From the cell containing the given text, extract its center point as (x, y) coordinate. 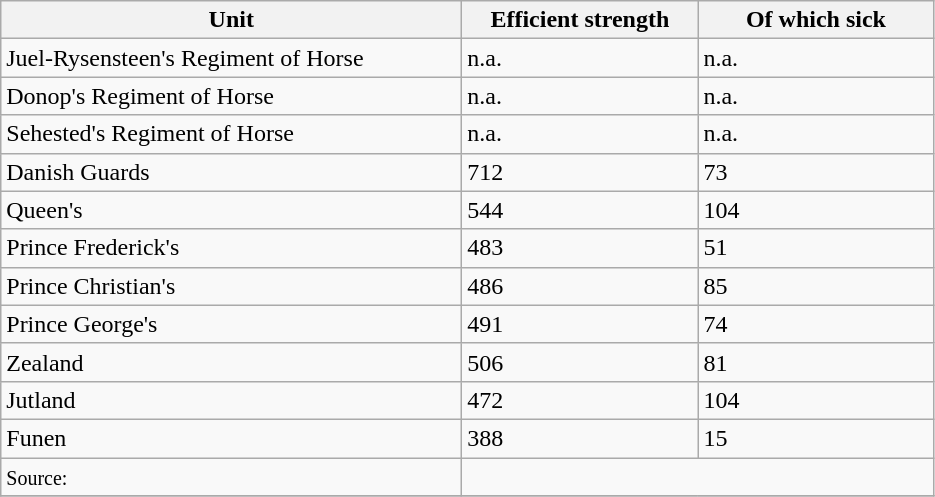
Prince Christian's (232, 286)
51 (816, 248)
712 (580, 172)
73 (816, 172)
Prince George's (232, 324)
74 (816, 324)
Source: (232, 477)
Of which sick (816, 20)
Funen (232, 438)
388 (580, 438)
85 (816, 286)
486 (580, 286)
Jutland (232, 400)
Queen's (232, 210)
472 (580, 400)
Donop's Regiment of Horse (232, 96)
491 (580, 324)
Unit (232, 20)
Juel-Rysensteen's Regiment of Horse (232, 58)
Sehested's Regiment of Horse (232, 134)
Danish Guards (232, 172)
15 (816, 438)
Efficient strength (580, 20)
Zealand (232, 362)
506 (580, 362)
81 (816, 362)
Prince Frederick's (232, 248)
483 (580, 248)
544 (580, 210)
